Return the (X, Y) coordinate for the center point of the cell that contains the specified text.  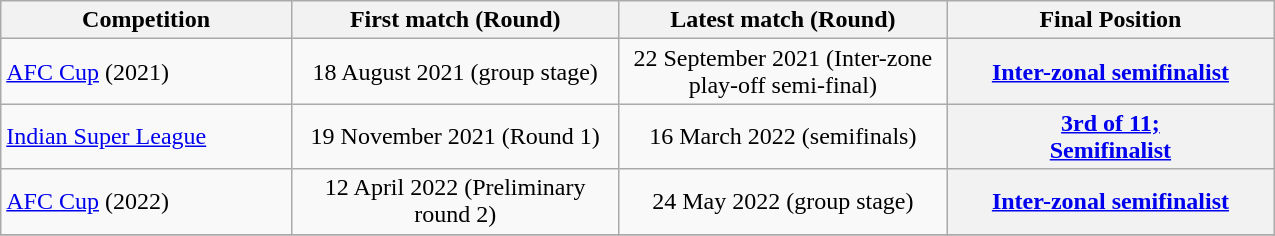
24 May 2022 (group stage) (783, 202)
16 March 2022 (semifinals) (783, 136)
AFC Cup (2021) (146, 72)
Final Position (1111, 20)
22 September 2021 (Inter-zone play-off semi-final) (783, 72)
First match (Round) (455, 20)
12 April 2022 (Preliminary round 2) (455, 202)
AFC Cup (2022) (146, 202)
19 November 2021 (Round 1) (455, 136)
Latest match (Round) (783, 20)
18 August 2021 (group stage) (455, 72)
3rd of 11;Semifinalist (1111, 136)
Competition (146, 20)
Indian Super League (146, 136)
